Pinpoint the cell where the given text exists, returning its (X, Y) midpoint coordinate. 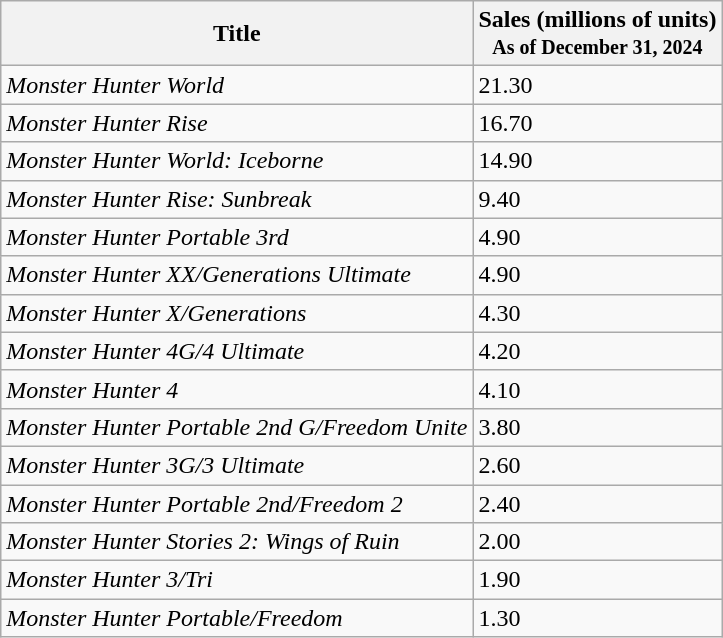
Monster Hunter 3/Tri (237, 580)
9.40 (598, 199)
16.70 (598, 123)
14.90 (598, 161)
2.60 (598, 465)
Monster Hunter Portable 2nd G/Freedom Unite (237, 427)
4.30 (598, 313)
Monster Hunter World (237, 85)
Monster Hunter Portable 3rd (237, 237)
Monster Hunter Rise: Sunbreak (237, 199)
2.40 (598, 503)
Monster Hunter Stories 2: Wings of Ruin (237, 542)
Monster Hunter 3G/3 Ultimate (237, 465)
1.30 (598, 618)
4.20 (598, 351)
Monster Hunter 4 (237, 389)
2.00 (598, 542)
Monster Hunter World: Iceborne (237, 161)
1.90 (598, 580)
Monster Hunter 4G/4 Ultimate (237, 351)
Sales (millions of units)As of December 31, 2024 (598, 34)
Monster Hunter Rise (237, 123)
Monster Hunter Portable/Freedom (237, 618)
Monster Hunter XX/Generations Ultimate (237, 275)
Monster Hunter X/Generations (237, 313)
Title (237, 34)
Monster Hunter Portable 2nd/Freedom 2 (237, 503)
3.80 (598, 427)
4.10 (598, 389)
21.30 (598, 85)
